Determine the (X, Y) coordinate at the center of the cell enclosing the given text.  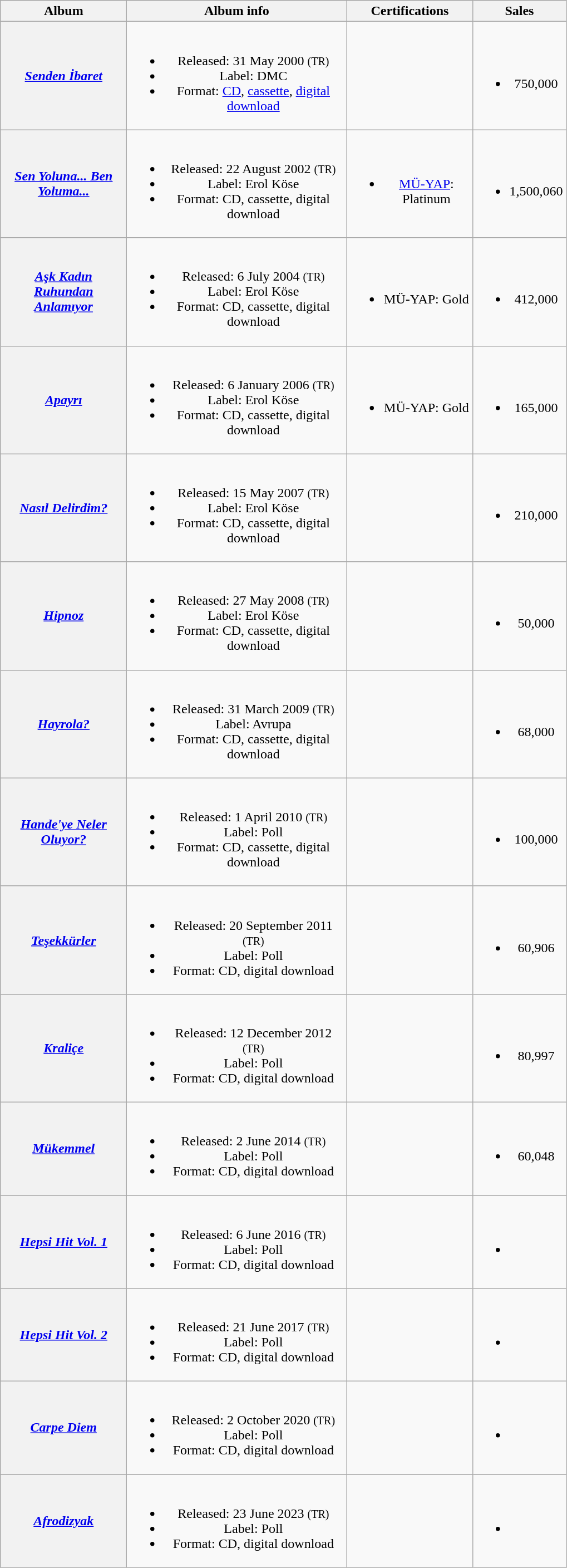
Released: 21 June 2017 (TR)Label: PollFormat: CD, digital download (237, 1335)
Released: 2 June 2014 (TR)Label: PollFormat: CD, digital download (237, 1148)
750,000 (520, 76)
Released: 31 May 2000 (TR)Label: DMCFormat: CD, cassette, digital download (237, 76)
Released: 22 August 2002 (TR)Label: Erol KöseFormat: CD, cassette, digital download (237, 184)
Released: 20 September 2011 (TR)Label: PollFormat: CD, digital download (237, 940)
Hande'ye Neler Oluyor? (63, 832)
Hipnoz (63, 616)
Teşekkürler (63, 940)
412,000 (520, 292)
1,500,060 (520, 184)
Nasıl Delirdim? (63, 508)
Mükemmel (63, 1148)
100,000 (520, 832)
Aşk Kadın Ruhundan Anlamıyor (63, 292)
80,997 (520, 1048)
Released: 2 October 2020 (TR)Label: PollFormat: CD, digital download (237, 1428)
Certifications (410, 11)
MÜ-YAP: Platinum (410, 184)
Released: 6 January 2006 (TR)Label: Erol KöseFormat: CD, cassette, digital download (237, 400)
Kraliçe (63, 1048)
Hayrola? (63, 724)
Released: 12 December 2012 (TR)Label: PollFormat: CD, digital download (237, 1048)
165,000 (520, 400)
Released: 6 July 2004 (TR)Label: Erol KöseFormat: CD, cassette, digital download (237, 292)
Released: 15 May 2007 (TR)Label: Erol KöseFormat: CD, cassette, digital download (237, 508)
Released: 27 May 2008 (TR)Label: Erol KöseFormat: CD, cassette, digital download (237, 616)
60,048 (520, 1148)
Senden İbaret (63, 76)
Album info (237, 11)
Carpe Diem (63, 1428)
Apayrı (63, 400)
Album (63, 11)
60,906 (520, 940)
50,000 (520, 616)
Afrodizyak (63, 1521)
Sales (520, 11)
Released: 1 April 2010 (TR)Label: PollFormat: CD, cassette, digital download (237, 832)
Released: 6 June 2016 (TR)Label: PollFormat: CD, digital download (237, 1242)
Released: 23 June 2023 (TR)Label: PollFormat: CD, digital download (237, 1521)
Released: 31 March 2009 (TR)Label: AvrupaFormat: CD, cassette, digital download (237, 724)
210,000 (520, 508)
Hepsi Hit Vol. 1 (63, 1242)
Sen Yoluna... Ben Yoluma... (63, 184)
68,000 (520, 724)
Hepsi Hit Vol. 2 (63, 1335)
